Capture the cell that displays the provided text and extract its (X, Y) central coordinate. 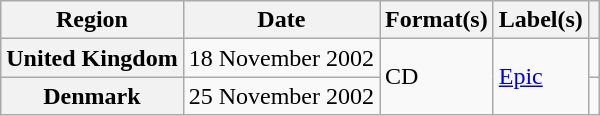
25 November 2002 (281, 96)
Format(s) (437, 20)
Epic (540, 77)
CD (437, 77)
Date (281, 20)
United Kingdom (92, 58)
Denmark (92, 96)
Region (92, 20)
18 November 2002 (281, 58)
Label(s) (540, 20)
